From the cell containing the given text, extract its center point as [X, Y] coordinate. 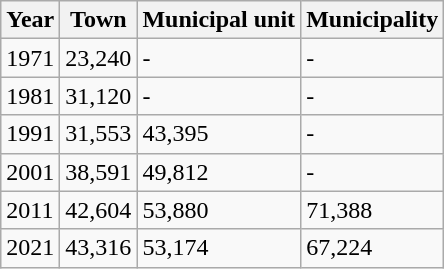
1991 [30, 134]
Year [30, 20]
2011 [30, 210]
67,224 [372, 248]
71,388 [372, 210]
31,553 [98, 134]
23,240 [98, 58]
49,812 [219, 172]
2021 [30, 248]
Town [98, 20]
2001 [30, 172]
38,591 [98, 172]
53,880 [219, 210]
43,395 [219, 134]
1981 [30, 96]
42,604 [98, 210]
43,316 [98, 248]
Municipal unit [219, 20]
Municipality [372, 20]
53,174 [219, 248]
31,120 [98, 96]
1971 [30, 58]
